Capture the cell that displays the provided text and extract its (x, y) central coordinate. 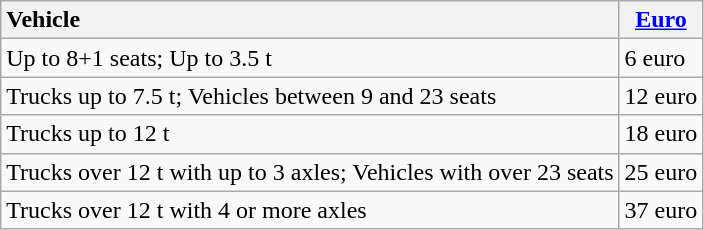
6 euro (661, 58)
37 euro (661, 210)
25 euro (661, 172)
Trucks up to 12 t (310, 134)
12 euro (661, 96)
Vehicle (310, 20)
Trucks over 12 t with up to 3 axles; Vehicles with over 23 seats (310, 172)
Euro (661, 20)
Trucks up to 7.5 t; Vehicles between 9 and 23 seats (310, 96)
Up to 8+1 seats; Up to 3.5 t (310, 58)
Trucks over 12 t with 4 or more axles (310, 210)
18 euro (661, 134)
